Return (x, y) of the center of cell containing provided text 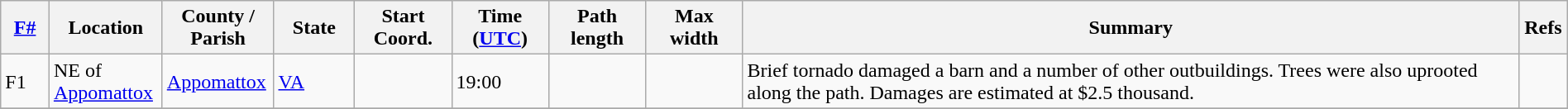
Appomattox (218, 81)
Summary (1131, 28)
VA (314, 81)
Path length (597, 28)
Location (106, 28)
County / Parish (218, 28)
State (314, 28)
Start Coord. (404, 28)
Time (UTC) (500, 28)
NE of Appomattox (106, 81)
F# (25, 28)
Brief tornado damaged a barn and a number of other outbuildings. Trees were also uprooted along the path. Damages are estimated at $2.5 thousand. (1131, 81)
F1 (25, 81)
Refs (1543, 28)
19:00 (500, 81)
Max width (695, 28)
